Scan for the cell matching the given text and deliver its (X, Y) coordinate at center. 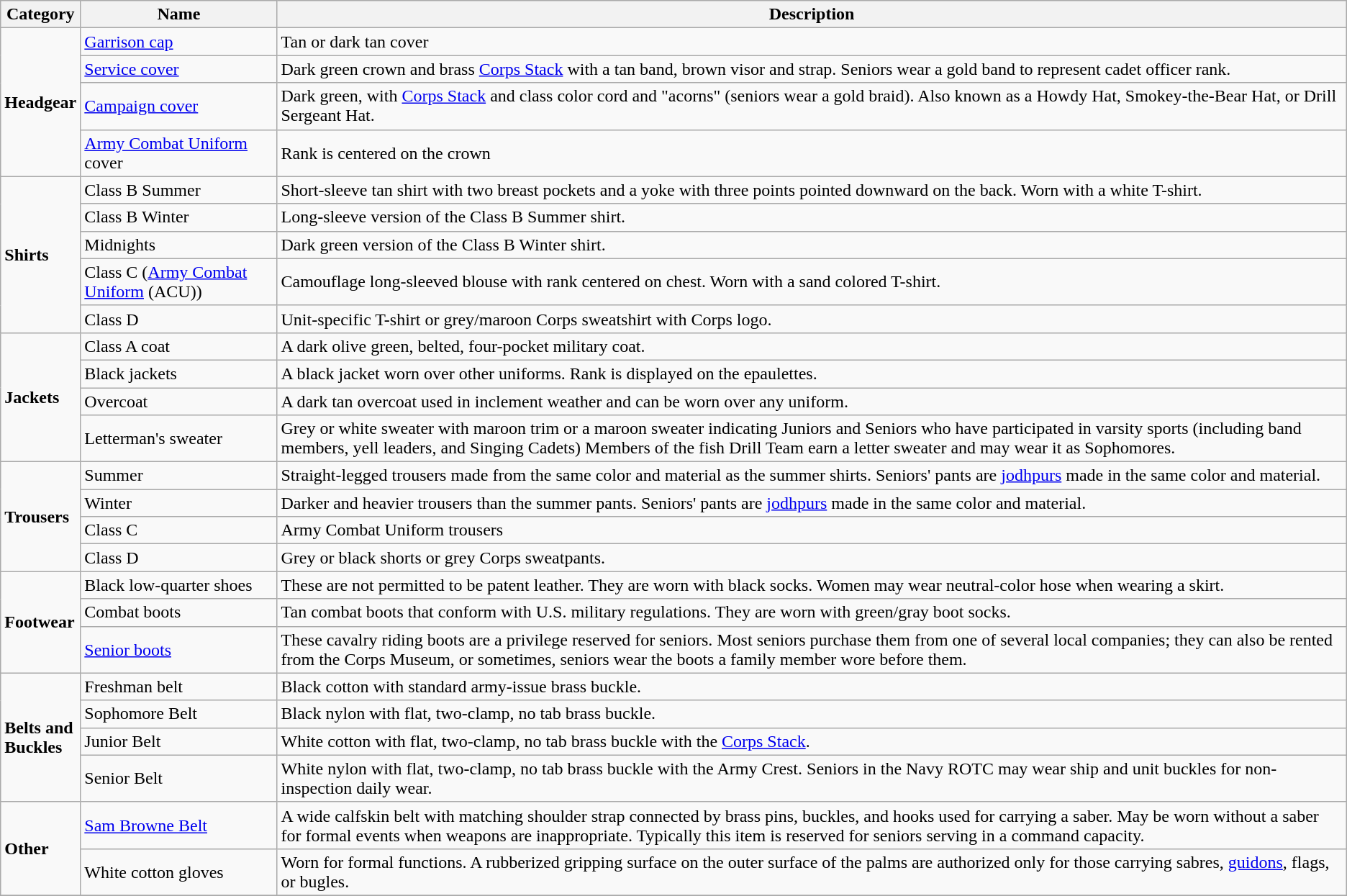
Overcoat (178, 401)
Description (812, 14)
Tan combat boots that conform with U.S. military regulations. They are worn with green/gray boot socks. (812, 612)
Unit-specific T-shirt or grey/maroon Corps sweatshirt with Corps logo. (812, 319)
Jackets (40, 397)
These are not permitted to be patent leather. They are worn with black socks. Women may wear neutral-color hose when wearing a skirt. (812, 585)
Tan or dark tan cover (812, 42)
Name (178, 14)
White cotton gloves (178, 872)
Short-sleeve tan shirt with two breast pockets and a yoke with three points pointed downward on the back. Worn with a white T-shirt. (812, 190)
Black jackets (178, 374)
Freshman belt (178, 687)
Sophomore Belt (178, 714)
Headgear (40, 102)
Camouflage long-sleeved blouse with rank centered on chest. Worn with a sand colored T-shirt. (812, 282)
Sam Browne Belt (178, 825)
A black jacket worn over other uniforms. Rank is displayed on the epaulettes. (812, 374)
Black nylon with flat, two-clamp, no tab brass buckle. (812, 714)
Winter (178, 503)
Grey or black shorts or grey Corps sweatpants. (812, 558)
Darker and heavier trousers than the summer pants. Seniors' pants are jodhpurs made in the same color and material. (812, 503)
Trousers (40, 517)
Shirts (40, 255)
Black cotton with standard army-issue brass buckle. (812, 687)
Other (40, 849)
Campaign cover (178, 107)
Black low-quarter shoes (178, 585)
Dark green crown and brass Corps Stack with a tan band, brown visor and strap. Seniors wear a gold band to represent cadet officer rank. (812, 69)
A dark tan overcoat used in inclement weather and can be worn over any uniform. (812, 401)
White cotton with flat, two-clamp, no tab brass buckle with the Corps Stack. (812, 741)
Class B Winter (178, 217)
Class B Summer (178, 190)
Army Combat Uniform cover (178, 153)
Belts and Buckles (40, 737)
Class A coat (178, 346)
Summer (178, 476)
Junior Belt (178, 741)
Senior boots (178, 649)
Footwear (40, 622)
Dark green version of the Class B Winter shirt. (812, 245)
Long-sleeve version of the Class B Summer shirt. (812, 217)
Class C (Army Combat Uniform (ACU)) (178, 282)
Midnights (178, 245)
Letterman's sweater (178, 439)
Garrison cap (178, 42)
Rank is centered on the crown (812, 153)
Senior Belt (178, 779)
Combat boots (178, 612)
Straight-legged trousers made from the same color and material as the summer shirts. Seniors' pants are jodhpurs made in the same color and material. (812, 476)
Army Combat Uniform trousers (812, 530)
Class C (178, 530)
Category (40, 14)
A dark olive green, belted, four-pocket military coat. (812, 346)
Service cover (178, 69)
